Determine the [x, y] coordinate at the center of the cell enclosing the given text.  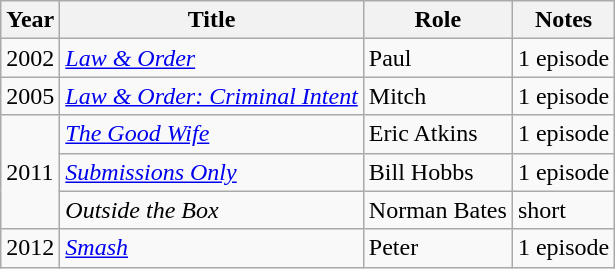
2005 [30, 96]
Outside the Box [212, 210]
Law & Order [212, 58]
2002 [30, 58]
Law & Order: Criminal Intent [212, 96]
Mitch [438, 96]
Year [30, 20]
Notes [563, 20]
The Good Wife [212, 134]
2011 [30, 172]
Submissions Only [212, 172]
Smash [212, 248]
Eric Atkins [438, 134]
Role [438, 20]
Peter [438, 248]
Paul [438, 58]
Norman Bates [438, 210]
2012 [30, 248]
Bill Hobbs [438, 172]
short [563, 210]
Title [212, 20]
